Output the (x, y) coordinate of the center of the cell containing the given text.  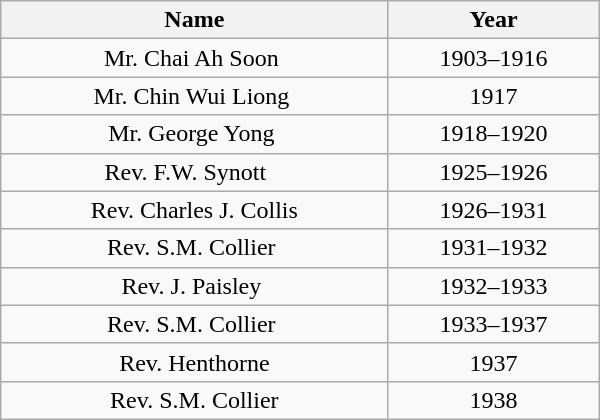
1903–1916 (494, 58)
Mr. Chai Ah Soon (194, 58)
Rev. F.W. Synott (194, 172)
Name (194, 20)
Rev. Charles J. Collis (194, 210)
1937 (494, 362)
1933–1937 (494, 324)
1938 (494, 400)
Year (494, 20)
1926–1931 (494, 210)
Mr. George Yong (194, 134)
1931–1932 (494, 248)
1918–1920 (494, 134)
1925–1926 (494, 172)
1917 (494, 96)
1932–1933 (494, 286)
Mr. Chin Wui Liong (194, 96)
Rev. Henthorne (194, 362)
Rev. J. Paisley (194, 286)
